From the cell containing the given text, extract its center point as (X, Y) coordinate. 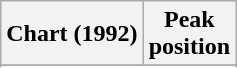
Chart (1992) (72, 34)
Peakposition (189, 34)
